Find where the given text appears and provide that cell's center as [X, Y] coordinate. 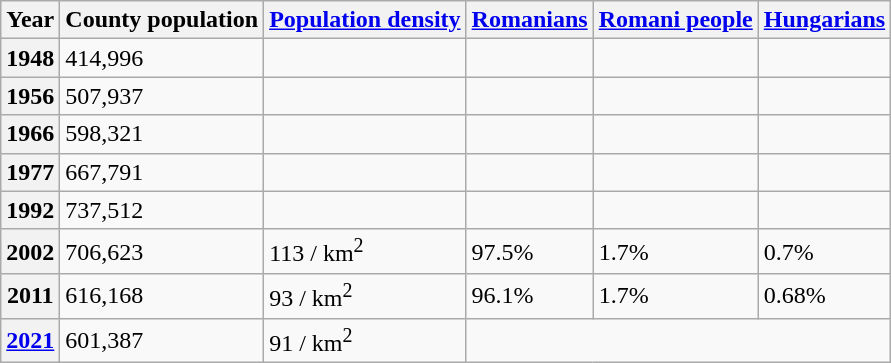
Romanians [530, 20]
616,168 [162, 296]
113 / km2 [365, 252]
Population density [365, 20]
0.68% [824, 296]
1966 [30, 134]
598,321 [162, 134]
601,387 [162, 340]
93 / km2 [365, 296]
1992 [30, 210]
1977 [30, 172]
507,937 [162, 96]
0.7% [824, 252]
1948 [30, 58]
667,791 [162, 172]
2002 [30, 252]
91 / km2 [365, 340]
County population [162, 20]
706,623 [162, 252]
2011 [30, 296]
97.5% [530, 252]
Hungarians [824, 20]
96.1% [530, 296]
414,996 [162, 58]
Romani people [676, 20]
2021 [30, 340]
Year [30, 20]
1956 [30, 96]
737,512 [162, 210]
